Detect which cell encompasses the target text, then output its [x, y] center coordinate. 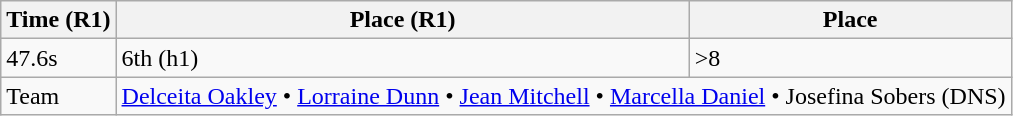
Delceita Oakley • Lorraine Dunn • Jean Mitchell • Marcella Daniel • Josefina Sobers (DNS) [564, 96]
Place (R1) [402, 20]
47.6s [58, 58]
>8 [850, 58]
Team [58, 96]
6th (h1) [402, 58]
Place [850, 20]
Time (R1) [58, 20]
